Return (x, y) of the center of cell containing provided text 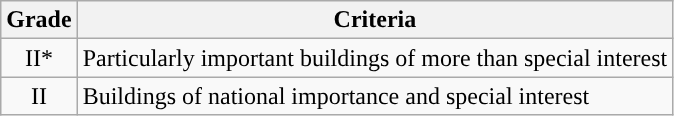
Buildings of national importance and special interest (375, 96)
II (39, 96)
Criteria (375, 20)
II* (39, 58)
Particularly important buildings of more than special interest (375, 58)
Grade (39, 20)
